Output the (x, y) coordinate of the center of the cell containing the given text.  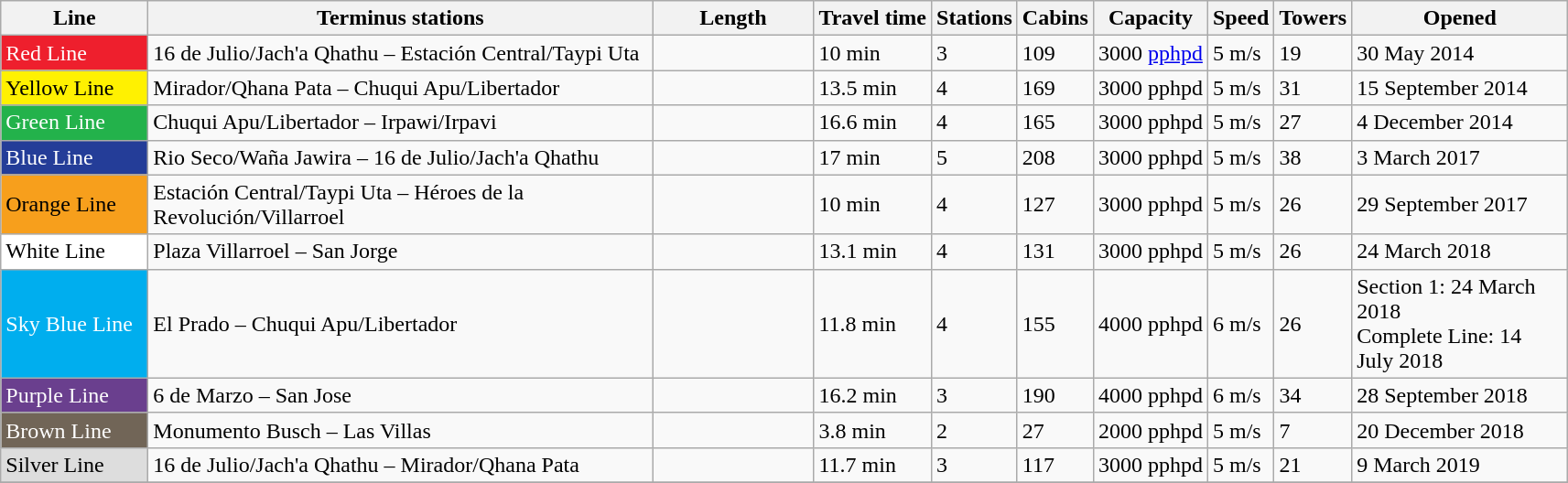
Speed (1240, 18)
Length (733, 18)
Cabins (1054, 18)
15 September 2014 (1460, 88)
16.6 min (873, 123)
Capacity (1150, 18)
Rio Seco/Waña Jawira – 16 de Julio/Jach'a Qhathu (401, 157)
17 min (873, 157)
16 de Julio/Jach'a Qhathu – Mirador/Qhana Pata (401, 465)
5 (975, 157)
Section 1: 24 March 2018Complete Line: 14 July 2018 (1460, 324)
38 (1313, 157)
Green Line (75, 123)
7 (1313, 430)
Terminus stations (401, 18)
Blue Line (75, 157)
2 (975, 430)
White Line (75, 252)
Plaza Villarroel – San Jorge (401, 252)
169 (1054, 88)
28 September 2018 (1460, 395)
9 March 2019 (1460, 465)
Sky Blue Line (75, 324)
2000 pphpd (1150, 430)
Red Line (75, 53)
16.2 min (873, 395)
Estación Central/Taypi Uta – Héroes de la Revolución/Villarroel (401, 205)
155 (1054, 324)
Opened (1460, 18)
Silver Line (75, 465)
19 (1313, 53)
127 (1054, 205)
Purple Line (75, 395)
16 de Julio/Jach'a Qhathu – Estación Central/Taypi Uta (401, 53)
31 (1313, 88)
131 (1054, 252)
Orange Line (75, 205)
6 de Marzo – San Jose (401, 395)
21 (1313, 465)
13.5 min (873, 88)
Stations (975, 18)
30 May 2014 (1460, 53)
11.7 min (873, 465)
29 September 2017 (1460, 205)
3 March 2017 (1460, 157)
11.8 min (873, 324)
Line (75, 18)
165 (1054, 123)
Brown Line (75, 430)
Towers (1313, 18)
208 (1054, 157)
Chuqui Apu/Libertador – Irpawi/Irpavi (401, 123)
Travel time (873, 18)
4 December 2014 (1460, 123)
109 (1054, 53)
190 (1054, 395)
Mirador/Qhana Pata – Chuqui Apu/Libertador (401, 88)
Monumento Busch – Las Villas (401, 430)
117 (1054, 465)
13.1 min (873, 252)
El Prado – Chuqui Apu/Libertador (401, 324)
34 (1313, 395)
24 March 2018 (1460, 252)
20 December 2018 (1460, 430)
Yellow Line (75, 88)
3.8 min (873, 430)
